Locate the cell with the specified text and output its [x, y] center coordinate. 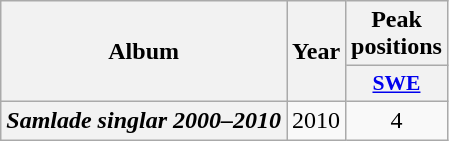
Peak positions [397, 34]
2010 [316, 120]
Album [144, 52]
SWE [397, 84]
Year [316, 52]
4 [397, 120]
Samlade singlar 2000–2010 [144, 120]
